Return the [x, y] coordinate for the center point of the cell that contains the specified text.  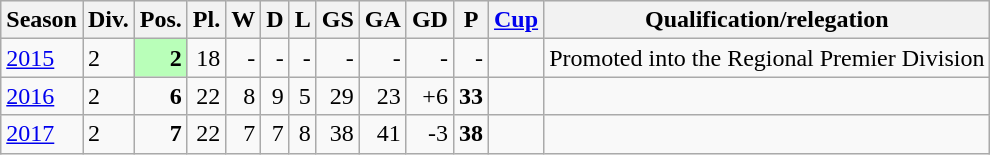
41 [382, 134]
2015 [42, 58]
Pos. [160, 20]
Season [42, 20]
6 [160, 96]
+6 [430, 96]
Div. [108, 20]
Pl. [206, 20]
D [275, 20]
Qualification/relegation [767, 20]
GA [382, 20]
2016 [42, 96]
GS [338, 20]
GD [430, 20]
23 [382, 96]
18 [206, 58]
2017 [42, 134]
Cup [516, 20]
9 [275, 96]
33 [470, 96]
29 [338, 96]
P [470, 20]
W [244, 20]
5 [302, 96]
Promoted into the Regional Premier Division [767, 58]
L [302, 20]
-3 [430, 134]
